Provide the (x, y) coordinate of the cell's center where the given text is located.  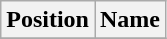
Name (130, 20)
Position (48, 20)
